Scan for the cell matching the given text and deliver its (x, y) coordinate at center. 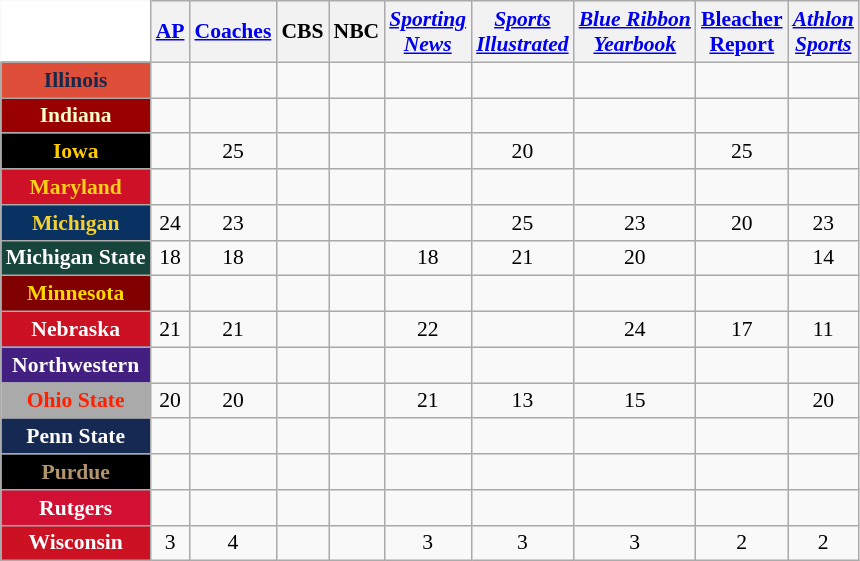
15 (635, 401)
17 (742, 330)
Wisconsin (76, 543)
Nebraska (76, 330)
Iowa (76, 152)
13 (522, 401)
Penn State (76, 437)
11 (824, 330)
SportingNews (428, 32)
Illinois (76, 80)
22 (428, 330)
CBS (302, 32)
Northwestern (76, 365)
Rutgers (76, 508)
AthlonSports (824, 32)
4 (232, 543)
Ohio State (76, 401)
Purdue (76, 472)
NBC (356, 32)
14 (824, 258)
Blue RibbonYearbook (635, 32)
Maryland (76, 187)
BleacherReport (742, 32)
Coaches (232, 32)
Michigan State (76, 258)
Indiana (76, 116)
Michigan (76, 223)
Minnesota (76, 294)
AP (170, 32)
SportsIllustrated (522, 32)
